Output the (X, Y) coordinate of the center of the cell containing the given text.  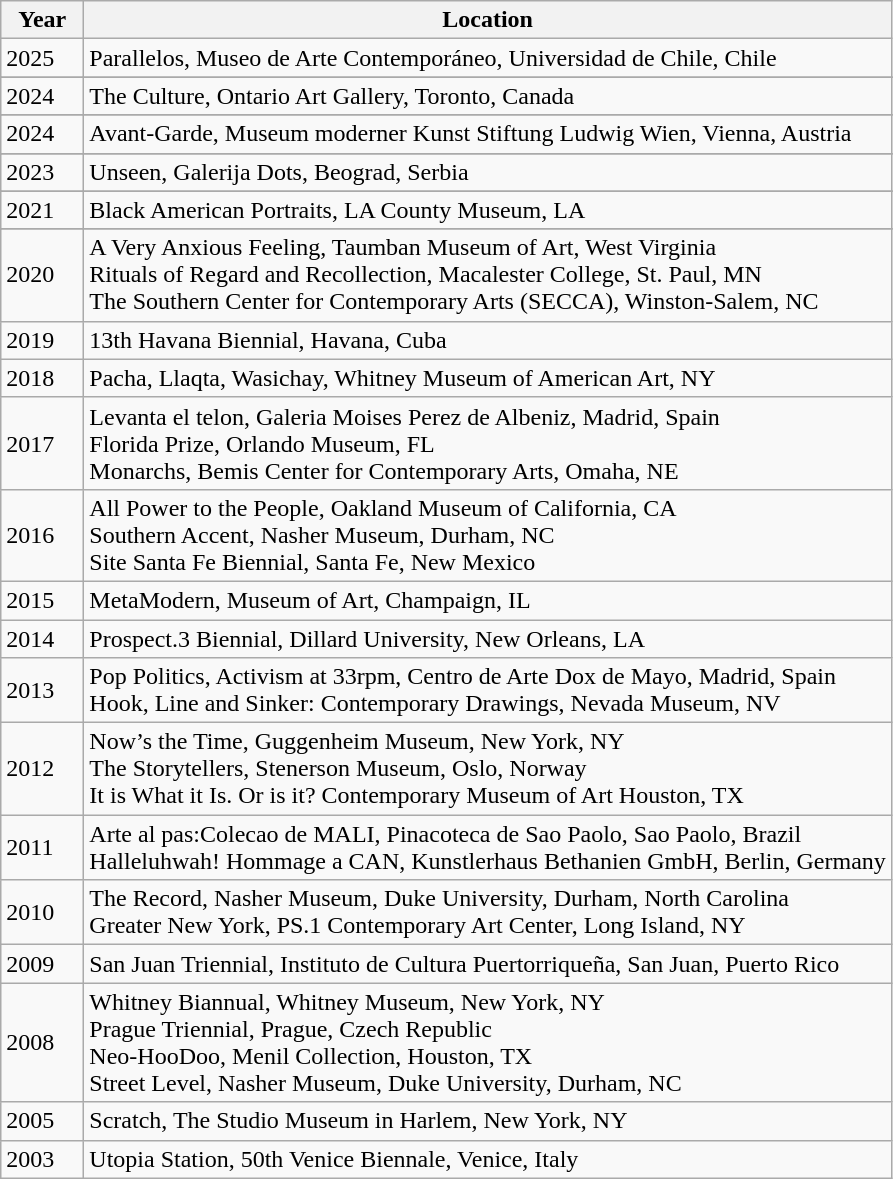
2025 (42, 58)
Arte al pas:Colecao de MALI, Pinacoteca de Sao Paolo, Sao Paolo, BrazilHalleluhwah! Hommage a CAN, Kunstlerhaus Bethanien GmbH, Berlin, Germany (488, 848)
Location (488, 20)
2005 (42, 1121)
Pop Politics, Activism at 33rpm, Centro de Arte Dox de Mayo, Madrid, SpainHook, Line and Sinker: Contemporary Drawings, Nevada Museum, NV (488, 690)
2013 (42, 690)
13th Havana Biennial, Havana, Cuba (488, 340)
All Power to the People, Oakland Museum of California, CASouthern Accent, Nasher Museum, Durham, NCSite Santa Fe Biennial, Santa Fe, New Mexico (488, 535)
Avant-Garde, Museum moderner Kunst Stiftung Ludwig Wien, Vienna, Austria (488, 134)
Pacha, Llaqta, Wasichay, Whitney Museum of American Art, NY (488, 378)
Utopia Station, 50th Venice Biennale, Venice, Italy (488, 1159)
Prospect.3 Biennial, Dillard University, New Orleans, LA (488, 639)
2012 (42, 769)
San Juan Triennial, Instituto de Cultura Puertorriqueña, San Juan, Puerto Rico (488, 964)
The Culture, Ontario Art Gallery, Toronto, Canada (488, 96)
MetaModern, Museum of Art, Champaign, IL (488, 600)
2009 (42, 964)
2008 (42, 1042)
2010 (42, 912)
2016 (42, 535)
2019 (42, 340)
2018 (42, 378)
Black American Portraits, LA County Museum, LA (488, 210)
Scratch, The Studio Museum in Harlem, New York, NY (488, 1121)
2011 (42, 848)
2023 (42, 172)
2014 (42, 639)
Unseen, Galerija Dots, Beograd, Serbia (488, 172)
Parallelos, Museo de Arte Contemporáneo, Universidad de Chile, Chile (488, 58)
The Record, Nasher Museum, Duke University, Durham, North CarolinaGreater New York, PS.1 Contemporary Art Center, Long Island, NY (488, 912)
Year (42, 20)
2021 (42, 210)
2017 (42, 443)
2015 (42, 600)
2003 (42, 1159)
2020 (42, 275)
